Pinpoint the cell where the given text exists, returning its (x, y) midpoint coordinate. 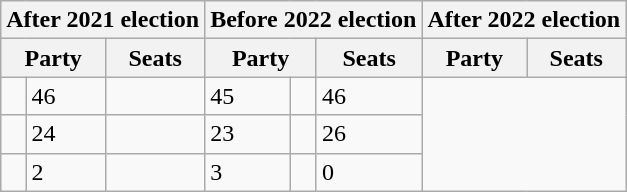
Before 2022 election (314, 20)
26 (368, 134)
3 (248, 172)
0 (368, 172)
45 (248, 96)
2 (66, 172)
After 2022 election (524, 20)
24 (66, 134)
23 (248, 134)
After 2021 election (103, 20)
